Scan for the cell matching the given text and deliver its (x, y) coordinate at center. 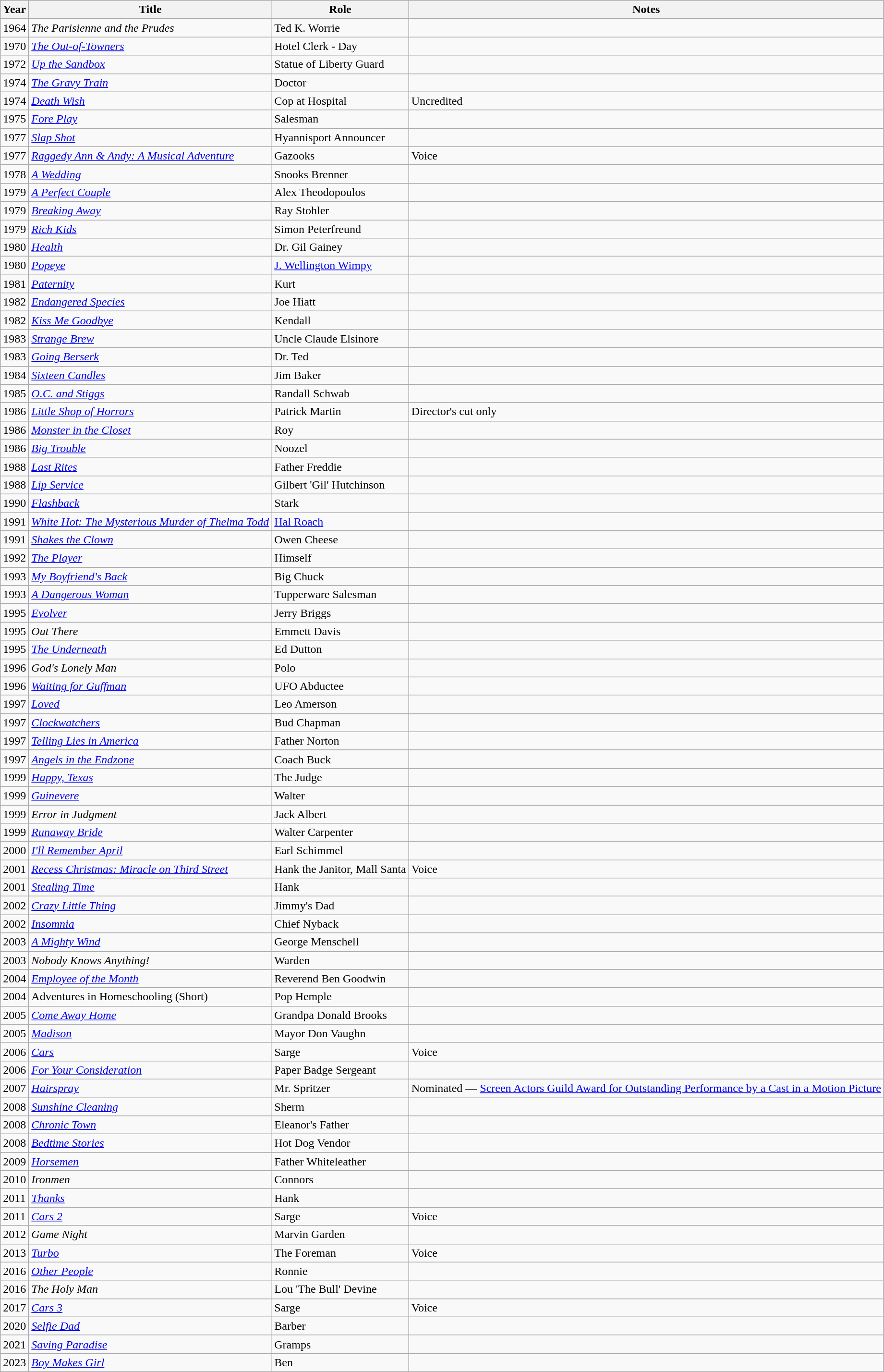
Loved (150, 704)
Little Shop of Horrors (150, 412)
Doctor (340, 83)
A Dangerous Woman (150, 595)
Out There (150, 631)
Ben (340, 1362)
2023 (14, 1362)
Sherm (340, 1106)
Hot Dog Vendor (340, 1143)
Noozel (340, 448)
Jack Albert (340, 814)
O.C. and Stiggs (150, 393)
Pop Hemple (340, 997)
Marvin Garden (340, 1235)
Ray Stohler (340, 210)
Slap Shot (150, 137)
2012 (14, 1235)
Patrick Martin (340, 412)
Health (150, 247)
Runaway Bride (150, 833)
Snooks Brenner (340, 174)
Hal Roach (340, 521)
Jim Baker (340, 375)
Emmett Davis (340, 631)
Turbo (150, 1253)
1978 (14, 174)
Cars 3 (150, 1308)
Joe Hiatt (340, 302)
Paternity (150, 284)
Jimmy's Dad (340, 906)
White Hot: The Mysterious Murder of Thelma Todd (150, 521)
My Boyfriend's Back (150, 576)
Year (14, 10)
2009 (14, 1162)
Kendall (340, 320)
For Your Consideration (150, 1070)
Popeye (150, 266)
1981 (14, 284)
Walter Carpenter (340, 833)
2013 (14, 1253)
Ed Dutton (340, 649)
Breaking Away (150, 210)
Sunshine Cleaning (150, 1106)
Rich Kids (150, 229)
Roy (340, 430)
Grandpa Donald Brooks (340, 1015)
Thanks (150, 1198)
George Menschell (340, 942)
1992 (14, 558)
Bud Chapman (340, 723)
Game Night (150, 1235)
Hotel Clerk - Day (340, 46)
Warden (340, 960)
Randall Schwab (340, 393)
2007 (14, 1088)
Ronnie (340, 1271)
1990 (14, 503)
Connors (340, 1180)
Mayor Don Vaughn (340, 1033)
Kurt (340, 284)
1985 (14, 393)
I'll Remember April (150, 851)
Bedtime Stories (150, 1143)
Telling Lies in America (150, 741)
Role (340, 10)
2017 (14, 1308)
Salesman (340, 119)
Big Chuck (340, 576)
Walter (340, 796)
Barber (340, 1326)
J. Wellington Wimpy (340, 266)
Title (150, 10)
Boy Makes Girl (150, 1362)
UFO Abductee (340, 686)
Father Whiteleather (340, 1162)
Cars 2 (150, 1216)
Evolver (150, 613)
The Underneath (150, 649)
Chronic Town (150, 1125)
Last Rites (150, 466)
Adventures in Homeschooling (Short) (150, 997)
Flashback (150, 503)
Cop at Hospital (340, 101)
Shakes the Clown (150, 540)
Stark (340, 503)
Angels in the Endzone (150, 759)
The Foreman (340, 1253)
Come Away Home (150, 1015)
Dr. Ted (340, 357)
Big Trouble (150, 448)
Strange Brew (150, 339)
Selfie Dad (150, 1326)
Cars (150, 1052)
God's Lonely Man (150, 668)
Stealing Time (150, 887)
2020 (14, 1326)
Guinevere (150, 796)
Ted K. Worrie (340, 28)
1975 (14, 119)
1984 (14, 375)
Fore Play (150, 119)
1972 (14, 64)
The Gravy Train (150, 83)
Chief Nyback (340, 924)
Gazooks (340, 156)
Gilbert 'Gil' Hutchinson (340, 485)
Other People (150, 1271)
Notes (646, 10)
Lip Service (150, 485)
The Out-of-Towners (150, 46)
Uncle Claude Elsinore (340, 339)
Uncredited (646, 101)
Raggedy Ann & Andy: A Musical Adventure (150, 156)
Madison (150, 1033)
Paper Badge Sergeant (340, 1070)
A Perfect Couple (150, 192)
The Holy Man (150, 1289)
Hairspray (150, 1088)
Father Freddie (340, 466)
Hyannisport Announcer (340, 137)
Director's cut only (646, 412)
Simon Peterfreund (340, 229)
Error in Judgment (150, 814)
A Mighty Wind (150, 942)
Waiting for Guffman (150, 686)
Death Wish (150, 101)
Reverend Ben Goodwin (340, 979)
Clockwatchers (150, 723)
1964 (14, 28)
Polo (340, 668)
Recess Christmas: Miracle on Third Street (150, 869)
Nobody Knows Anything! (150, 960)
Leo Amerson (340, 704)
A Wedding (150, 174)
Coach Buck (340, 759)
Sixteen Candles (150, 375)
Kiss Me Goodbye (150, 320)
Alex Theodopoulos (340, 192)
Father Norton (340, 741)
1970 (14, 46)
Happy, Texas (150, 777)
Tupperware Salesman (340, 595)
Ironmen (150, 1180)
Insomnia (150, 924)
Lou 'The Bull' Devine (340, 1289)
Owen Cheese (340, 540)
Hank the Janitor, Mall Santa (340, 869)
Employee of the Month (150, 979)
2000 (14, 851)
Dr. Gil Gainey (340, 247)
Jerry Briggs (340, 613)
Monster in the Closet (150, 430)
Crazy Little Thing (150, 906)
Earl Schimmel (340, 851)
2010 (14, 1180)
Nominated — Screen Actors Guild Award for Outstanding Performance by a Cast in a Motion Picture (646, 1088)
Endangered Species (150, 302)
The Player (150, 558)
Horsemen (150, 1162)
The Parisienne and the Prudes (150, 28)
Himself (340, 558)
Statue of Liberty Guard (340, 64)
Mr. Spritzer (340, 1088)
2021 (14, 1344)
Eleanor's Father (340, 1125)
The Judge (340, 777)
Saving Paradise (150, 1344)
Gramps (340, 1344)
Going Berserk (150, 357)
Up the Sandbox (150, 64)
